Identify which cell holds the provided text, then report its [x, y] central coordinate. 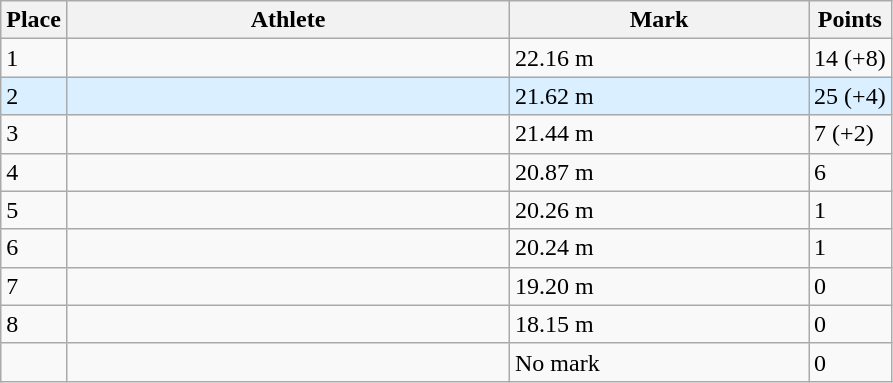
20.26 m [660, 210]
7 [34, 286]
Points [850, 20]
Place [34, 20]
21.62 m [660, 96]
25 (+4) [850, 96]
Mark [660, 20]
14 (+8) [850, 58]
20.87 m [660, 172]
No mark [660, 362]
18.15 m [660, 324]
7 (+2) [850, 134]
2 [34, 96]
5 [34, 210]
20.24 m [660, 248]
4 [34, 172]
3 [34, 134]
19.20 m [660, 286]
Athlete [288, 20]
8 [34, 324]
21.44 m [660, 134]
22.16 m [660, 58]
